Locate the cell with the specified text and output its (X, Y) center coordinate. 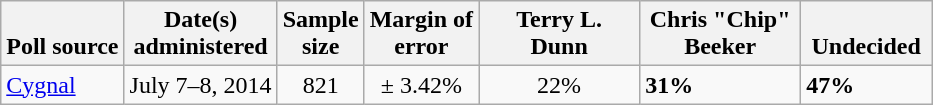
31% (720, 85)
Poll source (62, 34)
Terry L.Dunn (560, 34)
± 3.42% (421, 85)
Date(s)administered (200, 34)
Samplesize (320, 34)
Undecided (866, 34)
Chris "Chip"Beeker (720, 34)
July 7–8, 2014 (200, 85)
47% (866, 85)
22% (560, 85)
Cygnal (62, 85)
Margin oferror (421, 34)
821 (320, 85)
